Identify which cell holds the provided text, then report its [x, y] central coordinate. 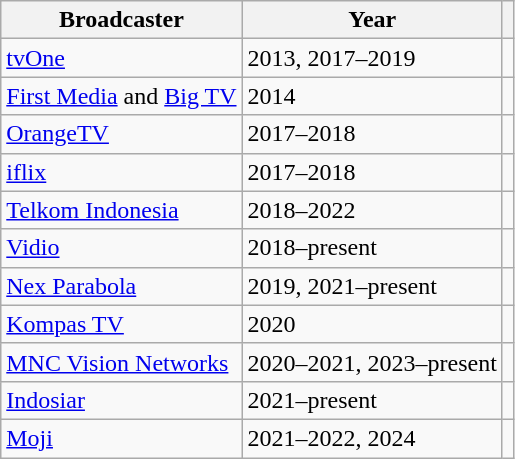
2018–present [372, 248]
Vidio [122, 248]
MNC Vision Networks [122, 362]
Kompas TV [122, 324]
Nex Parabola [122, 286]
2013, 2017–2019 [372, 58]
Year [372, 20]
iflix [122, 172]
2020–2021, 2023–present [372, 362]
tvOne [122, 58]
2014 [372, 96]
Broadcaster [122, 20]
2019, 2021–present [372, 286]
2021–present [372, 400]
2018–2022 [372, 210]
Moji [122, 438]
OrangeTV [122, 134]
Indosiar [122, 400]
2021–2022, 2024 [372, 438]
2020 [372, 324]
Telkom Indonesia [122, 210]
First Media and Big TV [122, 96]
